Locate the cell with the specified text and output its [X, Y] center coordinate. 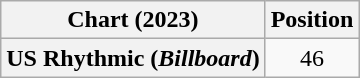
Position [312, 20]
46 [312, 58]
Chart (2023) [133, 20]
US Rhythmic (Billboard) [133, 58]
